Locate the cell with the specified text and output its (x, y) center coordinate. 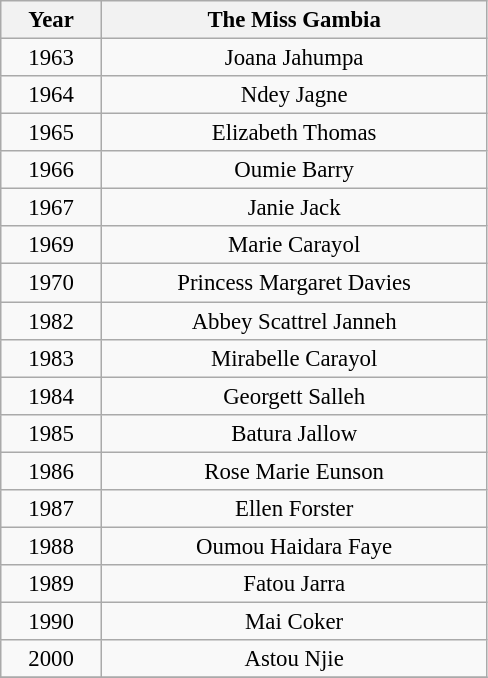
1963 (52, 58)
Ndey Jagne (294, 95)
2000 (52, 659)
1984 (52, 396)
1965 (52, 133)
Oumie Barry (294, 170)
1985 (52, 433)
The Miss Gambia (294, 20)
1970 (52, 283)
Year (52, 20)
1983 (52, 358)
1964 (52, 95)
Marie Carayol (294, 245)
Fatou Jarra (294, 584)
1966 (52, 170)
1969 (52, 245)
Elizabeth Thomas (294, 133)
1988 (52, 546)
Janie Jack (294, 208)
Rose Marie Eunson (294, 471)
Georgett Salleh (294, 396)
1986 (52, 471)
Astou Njie (294, 659)
Ellen Forster (294, 509)
Mai Coker (294, 621)
Batura Jallow (294, 433)
Princess Margaret Davies (294, 283)
1987 (52, 509)
1989 (52, 584)
Abbey Scattrel Janneh (294, 321)
Oumou Haidara Faye (294, 546)
Mirabelle Carayol (294, 358)
1982 (52, 321)
1990 (52, 621)
1967 (52, 208)
Joana Jahumpa (294, 58)
